Scan for the cell matching the given text and deliver its [x, y] coordinate at center. 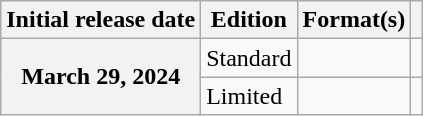
Limited [249, 96]
Standard [249, 58]
Edition [249, 20]
Format(s) [354, 20]
Initial release date [101, 20]
March 29, 2024 [101, 77]
